Provide the [X, Y] coordinate of the cell's center where the given text is located.  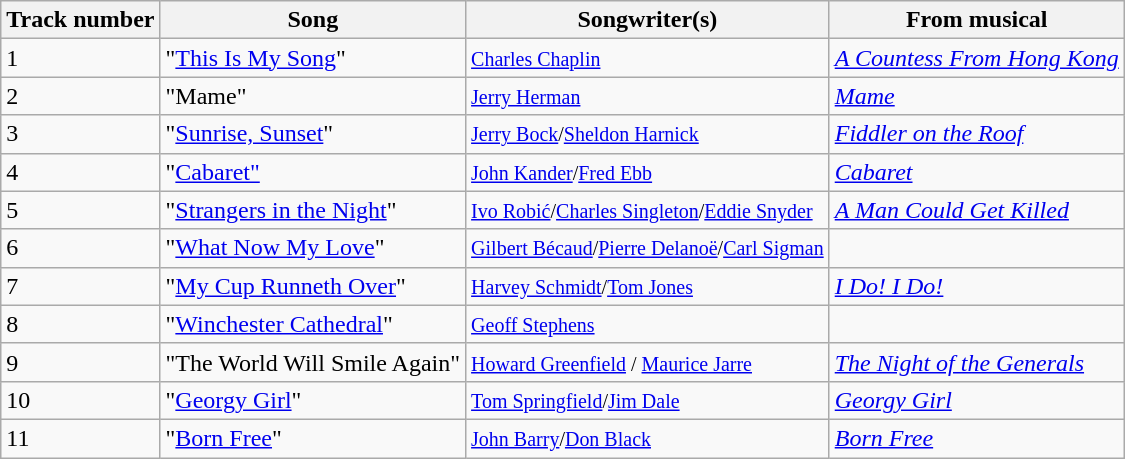
"Winchester Cathedral" [313, 324]
"This Is My Song" [313, 58]
John Kander/Fred Ebb [648, 172]
Tom Springfield/Jim Dale [648, 400]
A Man Could Get Killed [976, 210]
"Sunrise, Sunset" [313, 134]
"Georgy Girl" [313, 400]
Jerry Herman [648, 96]
Songwriter(s) [648, 20]
Howard Greenfield / Maurice Jarre [648, 362]
Fiddler on the Roof [976, 134]
4 [80, 172]
2 [80, 96]
Mame [976, 96]
"What Now My Love" [313, 248]
"Strangers in the Night" [313, 210]
"Cabaret" [313, 172]
Ivo Robić/Charles Singleton/Eddie Snyder [648, 210]
5 [80, 210]
1 [80, 58]
Geoff Stephens [648, 324]
A Countess From Hong Kong [976, 58]
Jerry Bock/Sheldon Harnick [648, 134]
3 [80, 134]
John Barry/Don Black [648, 438]
Gilbert Bécaud/Pierre Delanoë/Carl Sigman [648, 248]
6 [80, 248]
From musical [976, 20]
I Do! I Do! [976, 286]
Charles Chaplin [648, 58]
Harvey Schmidt/Tom Jones [648, 286]
"Mame" [313, 96]
"The World Will Smile Again" [313, 362]
11 [80, 438]
8 [80, 324]
7 [80, 286]
Georgy Girl [976, 400]
9 [80, 362]
"Born Free" [313, 438]
Song [313, 20]
"My Cup Runneth Over" [313, 286]
10 [80, 400]
Track number [80, 20]
Born Free [976, 438]
The Night of the Generals [976, 362]
Cabaret [976, 172]
